Capture the cell that displays the provided text and extract its [X, Y] central coordinate. 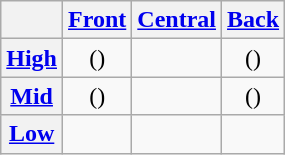
Central [177, 20]
High [32, 58]
Front [98, 20]
Mid [32, 96]
Back [254, 20]
Low [32, 134]
